Provide the (x, y) coordinate of the cell's center where the given text is located.  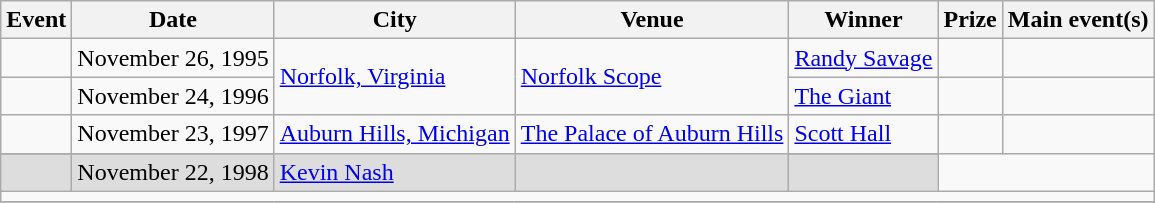
November 24, 1996 (173, 96)
Norfolk Scope (652, 77)
Scott Hall (864, 134)
November 23, 1997 (173, 134)
Winner (864, 20)
November 26, 1995 (173, 58)
Venue (652, 20)
Randy Savage (864, 58)
City (394, 20)
Kevin Nash (394, 172)
Event (36, 20)
Date (173, 20)
The Palace of Auburn Hills (652, 134)
Prize (970, 20)
The Giant (864, 96)
November 22, 1998 (173, 172)
Norfolk, Virginia (394, 77)
Main event(s) (1078, 20)
Auburn Hills, Michigan (394, 134)
